Extract the [x, y] coordinate from the center of the cell holding the provided text.  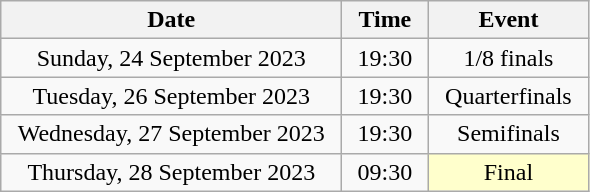
Tuesday, 26 September 2023 [172, 96]
Event [508, 20]
Thursday, 28 September 2023 [172, 172]
Time [385, 20]
Wednesday, 27 September 2023 [172, 134]
Semifinals [508, 134]
Date [172, 20]
Sunday, 24 September 2023 [172, 58]
Quarterfinals [508, 96]
09:30 [385, 172]
1/8 finals [508, 58]
Final [508, 172]
